Return [X, Y] of the center of cell containing provided text 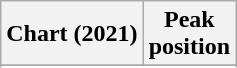
Chart (2021) [72, 34]
Peakposition [189, 34]
